Scan for the cell matching the given text and deliver its (x, y) coordinate at center. 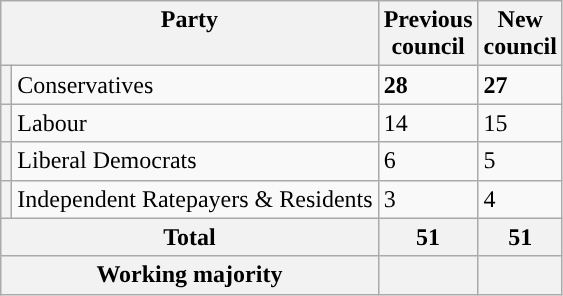
Total (190, 237)
27 (520, 85)
4 (520, 199)
Working majority (190, 275)
Labour (195, 123)
15 (520, 123)
Liberal Democrats (195, 161)
6 (428, 161)
28 (428, 85)
Previous council (428, 34)
Independent Ratepayers & Residents (195, 199)
3 (428, 199)
Conservatives (195, 85)
Party (190, 34)
5 (520, 161)
New council (520, 34)
14 (428, 123)
